For the text-containing cell, return its midpoint in (x, y) coordinate format. 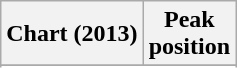
Chart (2013) (72, 34)
Peakposition (189, 34)
